Scan for the cell matching the given text and deliver its (X, Y) coordinate at center. 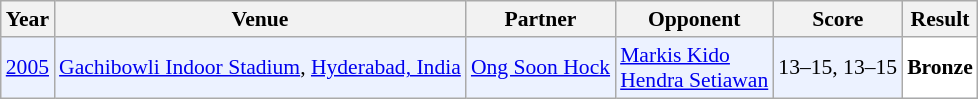
Score (838, 19)
Year (28, 19)
13–15, 13–15 (838, 68)
2005 (28, 68)
Ong Soon Hock (540, 68)
Opponent (694, 19)
Result (940, 19)
Bronze (940, 68)
Venue (260, 19)
Markis Kido Hendra Setiawan (694, 68)
Gachibowli Indoor Stadium, Hyderabad, India (260, 68)
Partner (540, 19)
